Capture the cell that displays the provided text and extract its [X, Y] central coordinate. 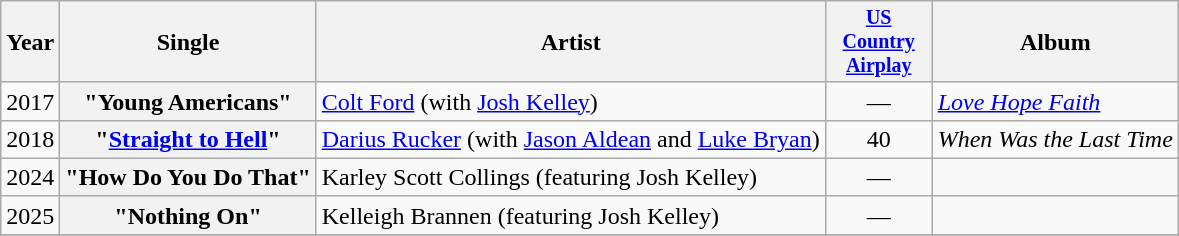
"Nothing On" [188, 215]
"Young Americans" [188, 101]
"Straight to Hell" [188, 139]
2018 [30, 139]
Year [30, 42]
"How Do You Do That" [188, 177]
Darius Rucker (with Jason Aldean and Luke Bryan) [570, 139]
2017 [30, 101]
When Was the Last Time [1055, 139]
Single [188, 42]
40 [878, 139]
Love Hope Faith [1055, 101]
Kelleigh Brannen (featuring Josh Kelley) [570, 215]
Album [1055, 42]
US Country Airplay [878, 42]
2025 [30, 215]
2024 [30, 177]
Artist [570, 42]
Karley Scott Collings (featuring Josh Kelley) [570, 177]
Colt Ford (with Josh Kelley) [570, 101]
